Output the (X, Y) coordinate of the center of the cell containing the given text.  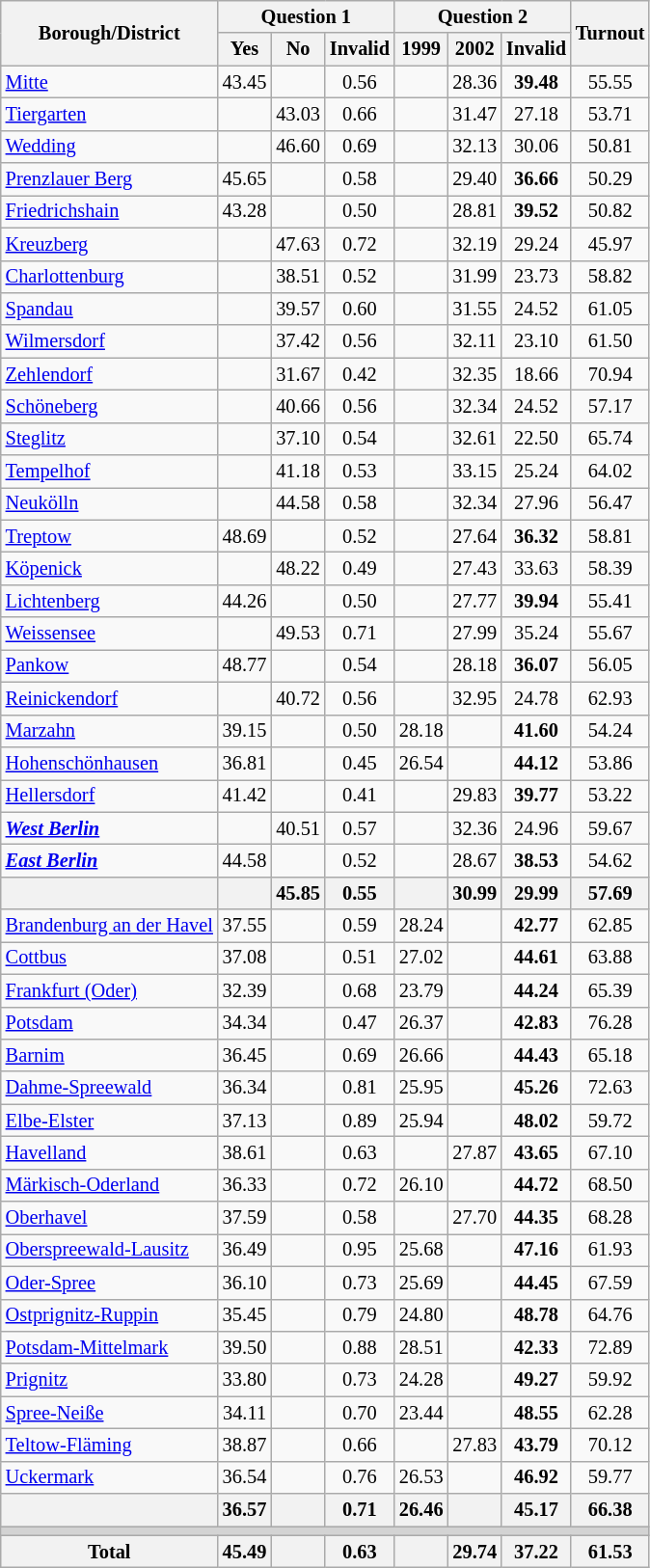
Köpenick (110, 568)
56.05 (609, 665)
32.19 (474, 244)
22.50 (536, 439)
24.96 (536, 828)
Schöneberg (110, 406)
27.96 (536, 503)
67.10 (609, 1152)
0.76 (360, 1477)
38.51 (298, 277)
32.61 (474, 439)
33.63 (536, 568)
Oberspreewald-Lausitz (110, 1250)
26.54 (421, 763)
27.70 (474, 1218)
Uckermark (110, 1477)
64.02 (609, 472)
54.62 (609, 860)
36.49 (245, 1250)
39.94 (536, 601)
61.50 (609, 341)
42.83 (536, 1023)
27.64 (474, 536)
25.95 (421, 1088)
64.76 (609, 1315)
30.99 (474, 893)
45.49 (245, 1552)
25.94 (421, 1121)
Märkisch-Oderland (110, 1185)
57.17 (609, 406)
59.67 (609, 828)
37.08 (245, 958)
44.43 (536, 1055)
39.48 (536, 82)
Hohenschönhausen (110, 763)
44.24 (536, 990)
Havelland (110, 1152)
0.47 (360, 1023)
0.59 (360, 926)
Oberhavel (110, 1218)
28.67 (474, 860)
Potsdam (110, 1023)
39.77 (536, 796)
36.34 (245, 1088)
40.72 (298, 698)
24.28 (421, 1380)
40.66 (298, 406)
43.28 (245, 211)
Barnim (110, 1055)
Spandau (110, 309)
0.53 (360, 472)
29.24 (536, 244)
54.24 (609, 731)
Oder-Spree (110, 1283)
38.61 (245, 1152)
48.55 (536, 1413)
55.67 (609, 634)
0.81 (360, 1088)
Spree-Neiße (110, 1413)
58.39 (609, 568)
37.22 (536, 1552)
56.47 (609, 503)
68.50 (609, 1185)
Dahme-Spreewald (110, 1088)
18.66 (536, 374)
68.28 (609, 1218)
62.85 (609, 926)
Kreuzberg (110, 244)
59.77 (609, 1477)
0.55 (360, 893)
29.83 (474, 796)
37.59 (245, 1218)
36.45 (245, 1055)
45.65 (245, 179)
67.59 (609, 1283)
35.45 (245, 1315)
36.66 (536, 179)
0.41 (360, 796)
48.69 (245, 536)
47.16 (536, 1250)
44.26 (245, 601)
72.89 (609, 1347)
32.95 (474, 698)
Pankow (110, 665)
42.33 (536, 1347)
28.81 (474, 211)
1999 (421, 49)
26.37 (421, 1023)
Elbe-Elster (110, 1121)
Question 1 (307, 16)
27.02 (421, 958)
58.81 (609, 536)
44.72 (536, 1185)
23.10 (536, 341)
48.77 (245, 665)
36.54 (245, 1477)
25.68 (421, 1250)
Cottbus (110, 958)
34.11 (245, 1413)
63.88 (609, 958)
70.94 (609, 374)
Zehlendorf (110, 374)
55.41 (609, 601)
27.77 (474, 601)
Yes (245, 49)
Weissensee (110, 634)
27.43 (474, 568)
76.28 (609, 1023)
43.03 (298, 114)
29.99 (536, 893)
Marzahn (110, 731)
31.67 (298, 374)
Mitte (110, 82)
Tiergarten (110, 114)
0.57 (360, 828)
25.69 (421, 1283)
48.22 (298, 568)
41.60 (536, 731)
26.46 (421, 1510)
62.93 (609, 698)
25.24 (536, 472)
32.13 (474, 147)
59.92 (609, 1380)
Steglitz (110, 439)
No (298, 49)
0.51 (360, 958)
Brandenburg an der Havel (110, 926)
0.89 (360, 1121)
39.50 (245, 1347)
39.15 (245, 731)
West Berlin (110, 828)
53.22 (609, 796)
24.78 (536, 698)
Frankfurt (Oder) (110, 990)
Question 2 (482, 16)
Turnout (609, 33)
27.99 (474, 634)
47.63 (298, 244)
57.69 (609, 893)
36.32 (536, 536)
Tempelhof (110, 472)
49.27 (536, 1380)
41.18 (298, 472)
Prignitz (110, 1380)
61.93 (609, 1250)
Prenzlauer Berg (110, 179)
Reinickendorf (110, 698)
39.57 (298, 309)
45.26 (536, 1088)
28.36 (474, 82)
48.78 (536, 1315)
39.52 (536, 211)
24.80 (421, 1315)
0.88 (360, 1347)
Treptow (110, 536)
46.60 (298, 147)
0.68 (360, 990)
East Berlin (110, 860)
37.13 (245, 1121)
2002 (474, 49)
33.80 (245, 1380)
65.39 (609, 990)
Potsdam-Mittelmark (110, 1347)
Lichtenberg (110, 601)
70.12 (609, 1445)
31.99 (474, 277)
29.40 (474, 179)
Wilmersdorf (110, 341)
45.97 (609, 244)
50.29 (609, 179)
37.42 (298, 341)
43.45 (245, 82)
48.02 (536, 1121)
65.18 (609, 1055)
59.72 (609, 1121)
Neukölln (110, 503)
23.73 (536, 277)
Teltow-Fläming (110, 1445)
62.28 (609, 1413)
46.92 (536, 1477)
0.79 (360, 1315)
26.10 (421, 1185)
43.79 (536, 1445)
23.44 (421, 1413)
0.70 (360, 1413)
0.95 (360, 1250)
26.53 (421, 1477)
50.82 (609, 211)
31.55 (474, 309)
61.53 (609, 1552)
45.17 (536, 1510)
Total (110, 1552)
72.63 (609, 1088)
41.42 (245, 796)
29.74 (474, 1552)
31.47 (474, 114)
30.06 (536, 147)
28.24 (421, 926)
40.51 (298, 828)
50.81 (609, 147)
Friedrichshain (110, 211)
42.77 (536, 926)
61.05 (609, 309)
Hellersdorf (110, 796)
Ostprignitz-Ruppin (110, 1315)
0.60 (360, 309)
0.45 (360, 763)
Borough/District (110, 33)
33.15 (474, 472)
53.86 (609, 763)
38.87 (245, 1445)
37.10 (298, 439)
44.12 (536, 763)
36.81 (245, 763)
43.65 (536, 1152)
55.55 (609, 82)
27.18 (536, 114)
35.24 (536, 634)
36.07 (536, 665)
36.33 (245, 1185)
44.35 (536, 1218)
32.11 (474, 341)
32.35 (474, 374)
49.53 (298, 634)
Wedding (110, 147)
27.87 (474, 1152)
44.45 (536, 1283)
27.83 (474, 1445)
32.36 (474, 828)
Charlottenburg (110, 277)
23.79 (421, 990)
26.66 (421, 1055)
38.53 (536, 860)
53.71 (609, 114)
58.82 (609, 277)
36.57 (245, 1510)
0.49 (360, 568)
36.10 (245, 1283)
65.74 (609, 439)
0.42 (360, 374)
28.51 (421, 1347)
45.85 (298, 893)
34.34 (245, 1023)
66.38 (609, 1510)
44.61 (536, 958)
37.55 (245, 926)
32.39 (245, 990)
